Return (x, y) of the center of cell containing provided text 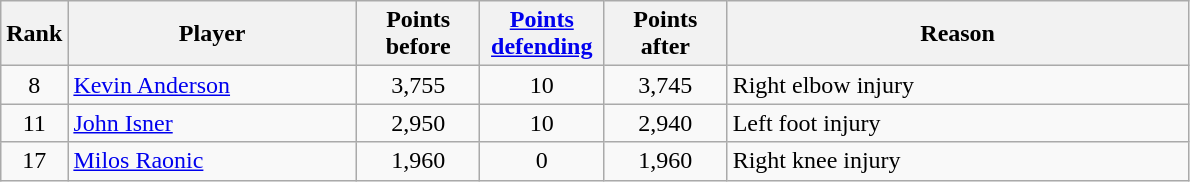
Player (212, 34)
Kevin Anderson (212, 85)
3,755 (418, 85)
Right knee injury (958, 161)
2,940 (666, 123)
Reason (958, 34)
2,950 (418, 123)
11 (34, 123)
Points after (666, 34)
Rank (34, 34)
John Isner (212, 123)
Milos Raonic (212, 161)
Points before (418, 34)
17 (34, 161)
8 (34, 85)
Right elbow injury (958, 85)
0 (542, 161)
3,745 (666, 85)
Left foot injury (958, 123)
Points defending (542, 34)
